Scan for the cell matching the given text and deliver its [x, y] coordinate at center. 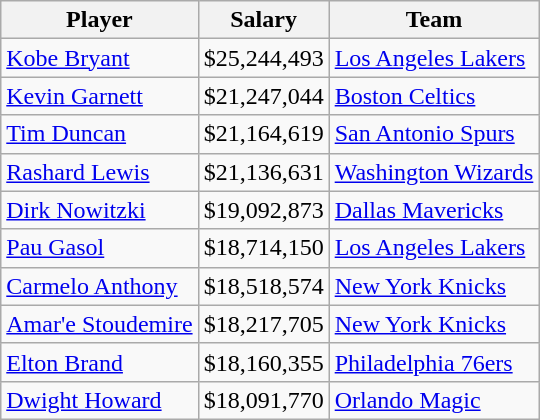
Washington Wizards [434, 172]
Philadelphia 76ers [434, 362]
$21,136,631 [264, 172]
Dwight Howard [100, 400]
Carmelo Anthony [100, 286]
$21,247,044 [264, 96]
$18,518,574 [264, 286]
$18,217,705 [264, 324]
Dirk Nowitzki [100, 210]
$25,244,493 [264, 58]
Dallas Mavericks [434, 210]
Amar'e Stoudemire [100, 324]
$18,160,355 [264, 362]
$19,092,873 [264, 210]
San Antonio Spurs [434, 134]
Kobe Bryant [100, 58]
Kevin Garnett [100, 96]
Orlando Magic [434, 400]
$18,714,150 [264, 248]
$21,164,619 [264, 134]
Player [100, 20]
$18,091,770 [264, 400]
Tim Duncan [100, 134]
Boston Celtics [434, 96]
Rashard Lewis [100, 172]
Pau Gasol [100, 248]
Elton Brand [100, 362]
Salary [264, 20]
Team [434, 20]
